Pinpoint the cell where the given text exists, returning its (x, y) midpoint coordinate. 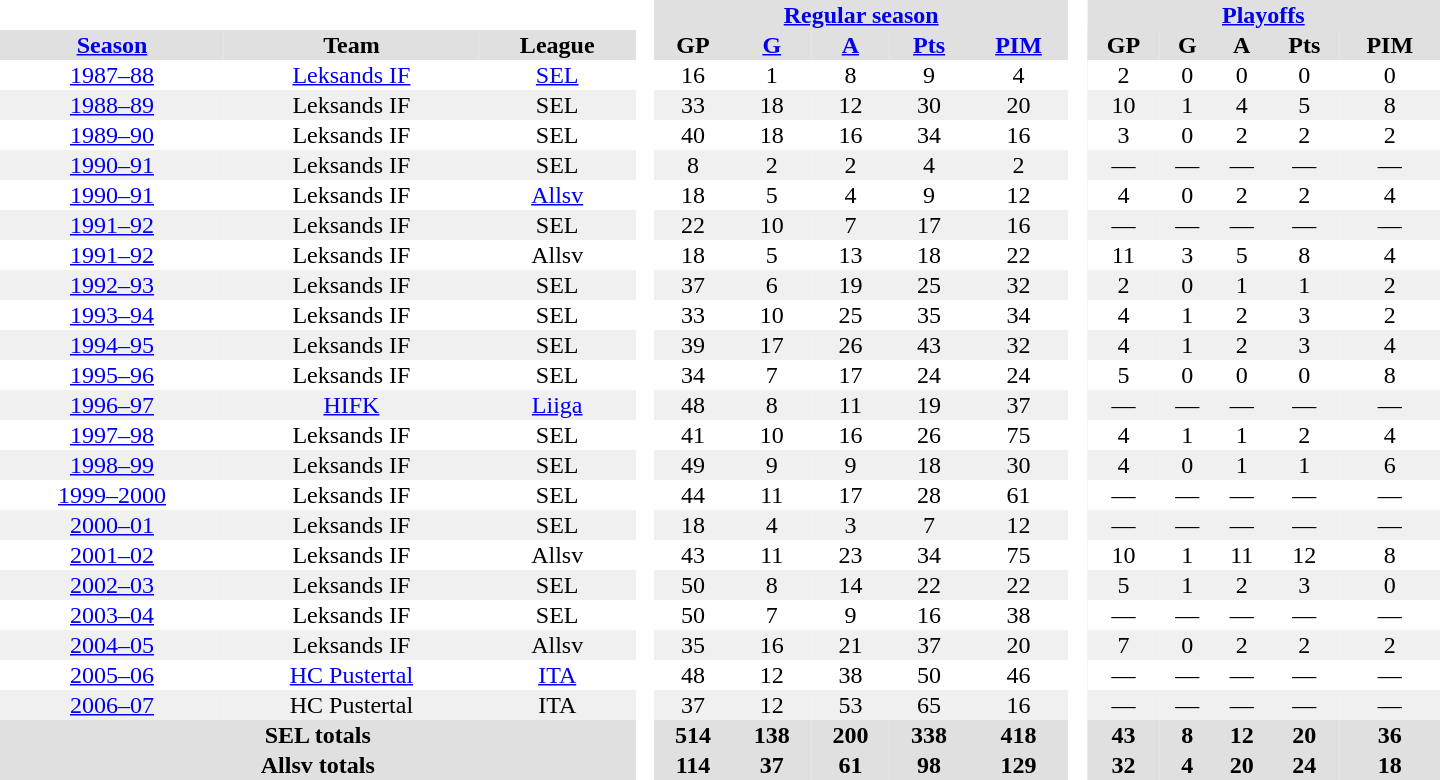
40 (694, 135)
338 (930, 735)
41 (694, 435)
53 (850, 705)
1999–2000 (112, 495)
HIFK (352, 405)
Team (352, 45)
1987–88 (112, 75)
Liiga (558, 405)
League (558, 45)
2006–07 (112, 705)
2005–06 (112, 675)
21 (850, 645)
2004–05 (112, 645)
2001–02 (112, 555)
2002–03 (112, 585)
1994–95 (112, 345)
114 (694, 765)
23 (850, 555)
1988–89 (112, 105)
418 (1018, 735)
1995–96 (112, 375)
98 (930, 765)
138 (772, 735)
1998–99 (112, 465)
Playoffs (1264, 15)
39 (694, 345)
1996–97 (112, 405)
2000–01 (112, 525)
14 (850, 585)
200 (850, 735)
36 (1390, 735)
44 (694, 495)
65 (930, 705)
2003–04 (112, 615)
1993–94 (112, 315)
49 (694, 465)
28 (930, 495)
Regular season (862, 15)
129 (1018, 765)
1989–90 (112, 135)
Season (112, 45)
46 (1018, 675)
1997–98 (112, 435)
Allsv totals (318, 765)
1992–93 (112, 285)
13 (850, 255)
514 (694, 735)
SEL totals (318, 735)
